Scan for the cell matching the given text and deliver its (x, y) coordinate at center. 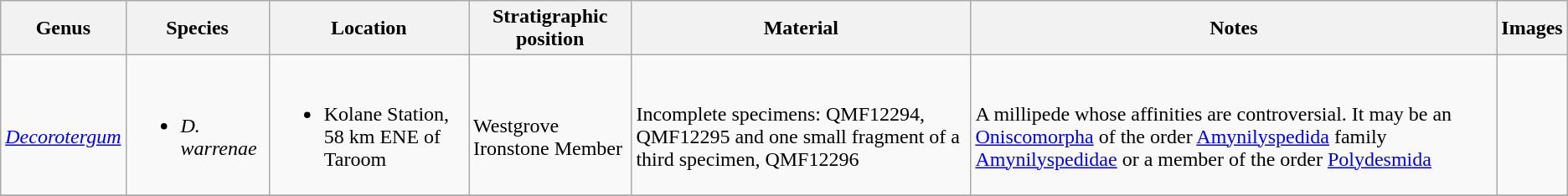
Images (1532, 28)
Notes (1234, 28)
Incomplete specimens: QMF12294, QMF12295 and one small fragment of a third specimen, QMF12296 (801, 126)
Species (198, 28)
Kolane Station, 58 km ENE of Taroom (369, 126)
Decorotergum (64, 126)
Genus (64, 28)
Stratigraphic position (550, 28)
D. warrenae (198, 126)
Westgrove Ironstone Member (550, 126)
Location (369, 28)
Material (801, 28)
